Determine the (X, Y) coordinate at the center of the cell enclosing the given text.  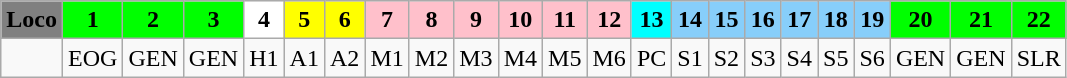
SLR (1038, 58)
12 (609, 20)
6 (344, 20)
22 (1038, 20)
S5 (836, 58)
11 (565, 20)
S2 (726, 58)
M6 (609, 58)
S6 (872, 58)
2 (153, 20)
21 (981, 20)
17 (799, 20)
16 (763, 20)
H1 (264, 58)
19 (872, 20)
S3 (763, 58)
15 (726, 20)
PC (651, 58)
A1 (304, 58)
M5 (565, 58)
20 (920, 20)
M3 (476, 58)
4 (264, 20)
S1 (690, 58)
S4 (799, 58)
13 (651, 20)
Loco (32, 20)
EOG (92, 58)
7 (387, 20)
3 (213, 20)
10 (520, 20)
1 (92, 20)
A2 (344, 58)
14 (690, 20)
9 (476, 20)
M4 (520, 58)
8 (431, 20)
5 (304, 20)
M2 (431, 58)
18 (836, 20)
M1 (387, 58)
